Search for the cell housing the specified text and yield its (X, Y) center coordinate. 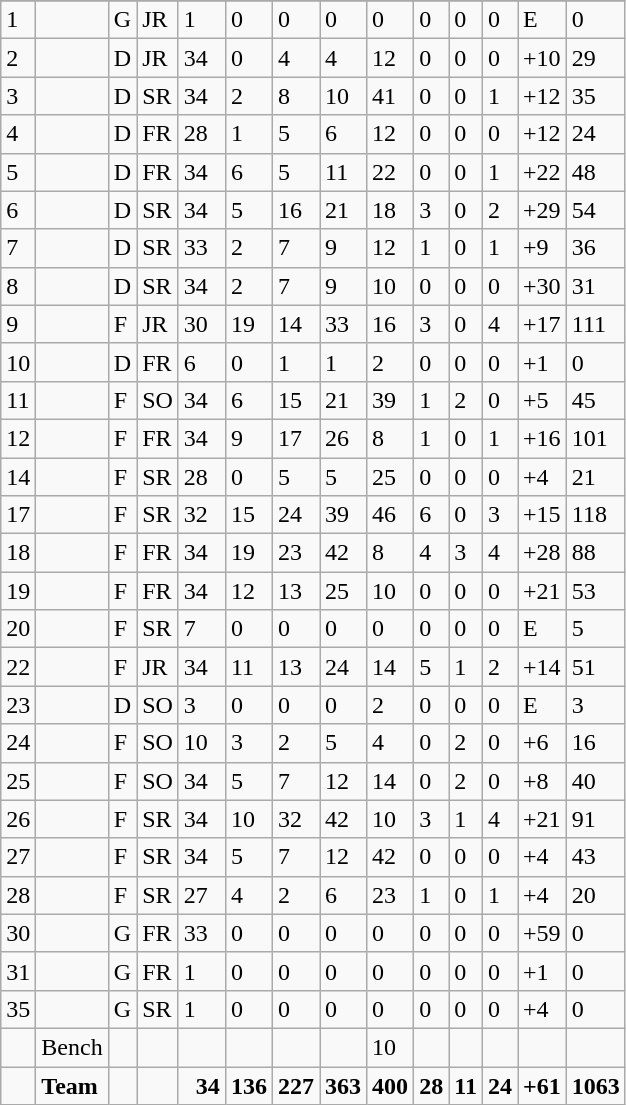
48 (596, 172)
54 (596, 210)
400 (390, 1085)
227 (296, 1085)
36 (596, 248)
+61 (542, 1085)
136 (248, 1085)
+29 (542, 210)
88 (596, 553)
46 (390, 515)
+17 (542, 324)
+22 (542, 172)
41 (390, 96)
Team (72, 1085)
+14 (542, 667)
+10 (542, 58)
+28 (542, 553)
+30 (542, 286)
+16 (542, 438)
+15 (542, 515)
51 (596, 667)
91 (596, 819)
53 (596, 591)
+8 (542, 781)
118 (596, 515)
+6 (542, 743)
363 (344, 1085)
1063 (596, 1085)
+5 (542, 400)
45 (596, 400)
Bench (72, 1047)
40 (596, 781)
101 (596, 438)
+59 (542, 933)
+9 (542, 248)
111 (596, 324)
29 (596, 58)
43 (596, 857)
